Locate the cell with the specified text and output its [X, Y] center coordinate. 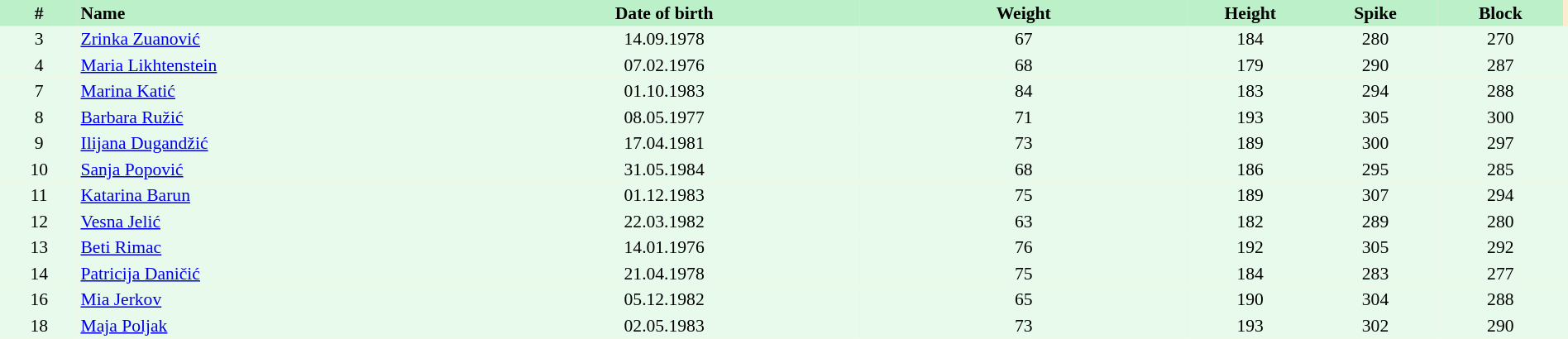
22.03.1982 [664, 222]
63 [1024, 222]
283 [1374, 274]
7 [39, 91]
01.10.1983 [664, 91]
Marina Katić [273, 91]
13 [39, 248]
192 [1250, 248]
Ilijana Dugandžić [273, 144]
Katarina Barun [273, 195]
16 [39, 299]
285 [1500, 169]
Zrinka Zuanović [273, 40]
65 [1024, 299]
Vesna Jelić [273, 222]
9 [39, 144]
Height [1250, 13]
# [39, 13]
287 [1500, 65]
Beti Rimac [273, 248]
Weight [1024, 13]
76 [1024, 248]
302 [1374, 326]
Patricija Daničić [273, 274]
179 [1250, 65]
02.05.1983 [664, 326]
Spike [1374, 13]
67 [1024, 40]
183 [1250, 91]
08.05.1977 [664, 117]
Block [1500, 13]
14.09.1978 [664, 40]
21.04.1978 [664, 274]
84 [1024, 91]
295 [1374, 169]
17.04.1981 [664, 144]
14.01.1976 [664, 248]
Mia Jerkov [273, 299]
292 [1500, 248]
307 [1374, 195]
Maria Likhtenstein [273, 65]
01.12.1983 [664, 195]
31.05.1984 [664, 169]
289 [1374, 222]
18 [39, 326]
07.02.1976 [664, 65]
4 [39, 65]
270 [1500, 40]
186 [1250, 169]
297 [1500, 144]
182 [1250, 222]
3 [39, 40]
12 [39, 222]
277 [1500, 274]
10 [39, 169]
11 [39, 195]
Maja Poljak [273, 326]
8 [39, 117]
Date of birth [664, 13]
05.12.1982 [664, 299]
Barbara Ružić [273, 117]
Name [273, 13]
Sanja Popović [273, 169]
14 [39, 274]
190 [1250, 299]
71 [1024, 117]
304 [1374, 299]
